Find where the given text appears and provide that cell's center as (X, Y) coordinate. 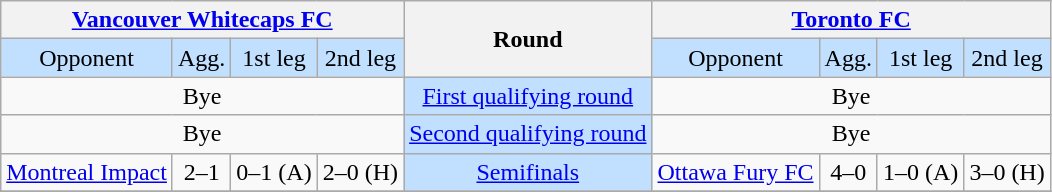
Montreal Impact (87, 172)
Round (528, 39)
Semifinals (528, 172)
1–0 (A) (920, 172)
Vancouver Whitecaps FC (202, 20)
3–0 (H) (1007, 172)
First qualifying round (528, 96)
2–0 (H) (360, 172)
4–0 (848, 172)
Ottawa Fury FC (736, 172)
Toronto FC (851, 20)
Second qualifying round (528, 134)
0–1 (A) (274, 172)
2–1 (201, 172)
